Scan for the cell matching the given text and deliver its [x, y] coordinate at center. 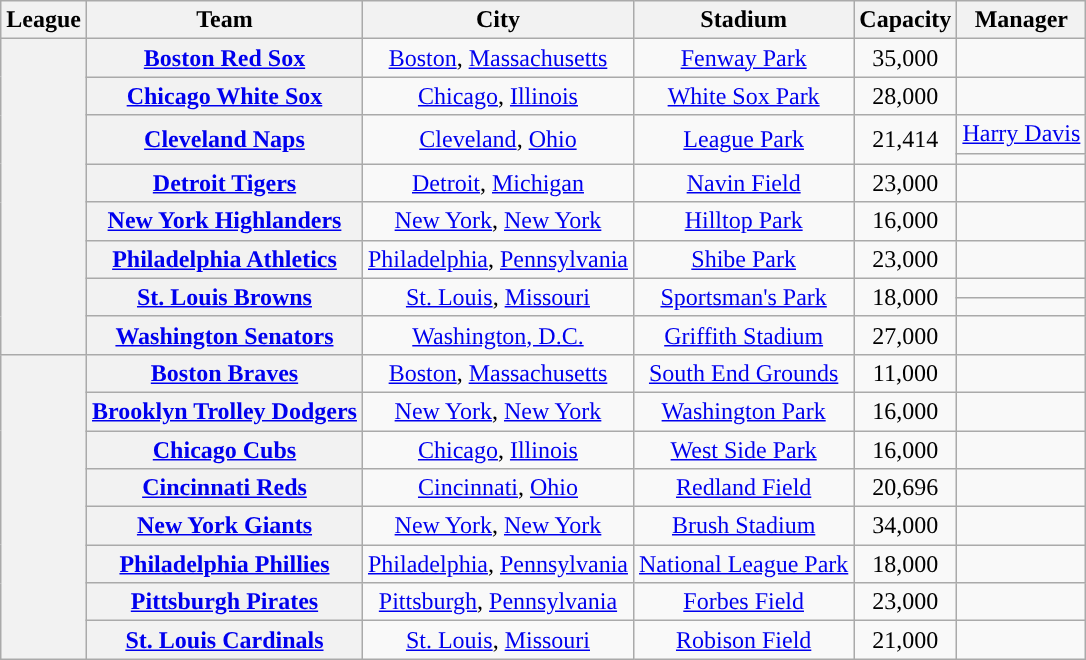
Capacity [906, 20]
Redland Field [743, 488]
Philadelphia Athletics [224, 259]
Sportsman's Park [743, 297]
Detroit Tigers [224, 183]
Cleveland, Ohio [498, 140]
League [44, 20]
New York Giants [224, 526]
Robison Field [743, 640]
New York Highlanders [224, 221]
Detroit, Michigan [498, 183]
League Park [743, 140]
Chicago White Sox [224, 96]
Cincinnati Reds [224, 488]
White Sox Park [743, 96]
35,000 [906, 58]
28,000 [906, 96]
Washington Senators [224, 335]
Forbes Field [743, 602]
Navin Field [743, 183]
Hilltop Park [743, 221]
21,414 [906, 140]
Stadium [743, 20]
34,000 [906, 526]
20,696 [906, 488]
Pittsburgh, Pennsylvania [498, 602]
21,000 [906, 640]
11,000 [906, 373]
St. Louis Cardinals [224, 640]
South End Grounds [743, 373]
Cincinnati, Ohio [498, 488]
Washington Park [743, 411]
Boston Braves [224, 373]
Manager [1022, 20]
Brush Stadium [743, 526]
Fenway Park [743, 58]
West Side Park [743, 449]
Team [224, 20]
Washington, D.C. [498, 335]
Cleveland Naps [224, 140]
City [498, 20]
Pittsburgh Pirates [224, 602]
St. Louis Browns [224, 297]
Boston Red Sox [224, 58]
Brooklyn Trolley Dodgers [224, 411]
27,000 [906, 335]
Chicago Cubs [224, 449]
Shibe Park [743, 259]
National League Park [743, 564]
Harry Davis [1022, 134]
Philadelphia Phillies [224, 564]
Griffith Stadium [743, 335]
